Return the (x, y) coordinate for the center point of the cell that contains the specified text.  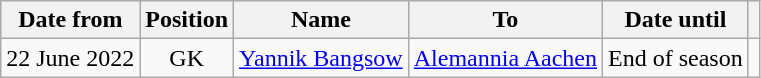
Name (322, 20)
Yannik Bangsow (322, 58)
Position (187, 20)
22 June 2022 (70, 58)
To (505, 20)
Alemannia Aachen (505, 58)
End of season (676, 58)
Date until (676, 20)
Date from (70, 20)
GK (187, 58)
